Capture the cell that displays the provided text and extract its (x, y) central coordinate. 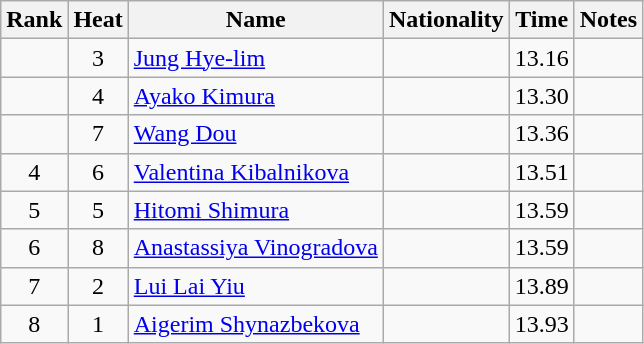
Notes (608, 20)
Name (256, 20)
13.51 (542, 172)
Heat (98, 20)
13.30 (542, 96)
Lui Lai Yiu (256, 286)
Anastassiya Vinogradova (256, 248)
Ayako Kimura (256, 96)
Rank (34, 20)
13.89 (542, 286)
13.93 (542, 324)
Valentina Kibalnikova (256, 172)
1 (98, 324)
Time (542, 20)
Nationality (446, 20)
Aigerim Shynazbekova (256, 324)
2 (98, 286)
Wang Dou (256, 134)
13.36 (542, 134)
3 (98, 58)
Hitomi Shimura (256, 210)
13.16 (542, 58)
Jung Hye-lim (256, 58)
